Return [X, Y] of the center of cell containing provided text 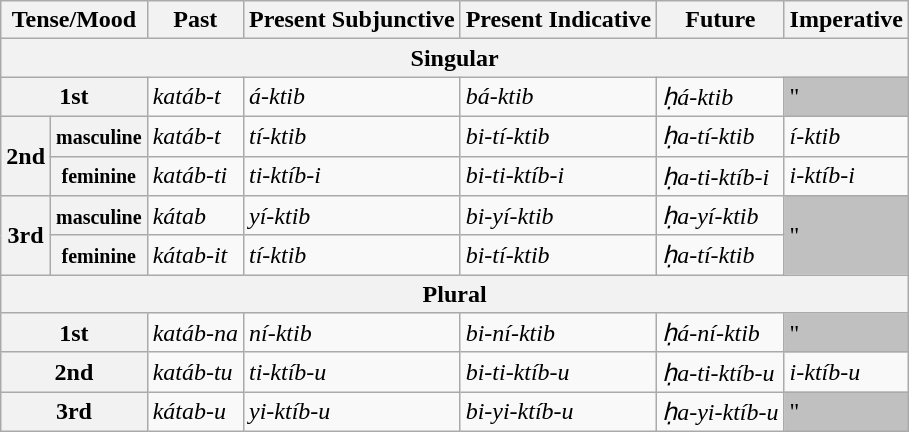
Present Subjunctive [352, 20]
ḥá-ní-ktib [720, 333]
yi-ktíb-u [352, 412]
Plural [455, 294]
bá-ktib [558, 97]
Present Indicative [558, 20]
ní-ktib [352, 333]
katáb-na [195, 333]
Imperative [846, 20]
katáb-tu [195, 372]
bi-yi-ktíb-u [558, 412]
bi-ní-ktib [558, 333]
Tense/Mood [74, 20]
ḥá-ktib [720, 97]
i-ktíb-i [846, 176]
Singular [455, 58]
ḥa-yi-ktíb-u [720, 412]
ḥa-yí-ktib [720, 216]
bi-ti-ktíb-u [558, 372]
ḥa-ti-ktíb-u [720, 372]
kátab-u [195, 412]
ti-ktíb-i [352, 176]
bi-yí-ktib [558, 216]
yí-ktib [352, 216]
bi-ti-ktíb-i [558, 176]
katáb-ti [195, 176]
i-ktíb-u [846, 372]
á-ktib [352, 97]
í-ktib [846, 136]
ḥa-ti-ktíb-i [720, 176]
kátab-it [195, 255]
ti-ktíb-u [352, 372]
Past [195, 20]
kátab [195, 216]
Future [720, 20]
